For the text-containing cell, return its midpoint in [x, y] coordinate format. 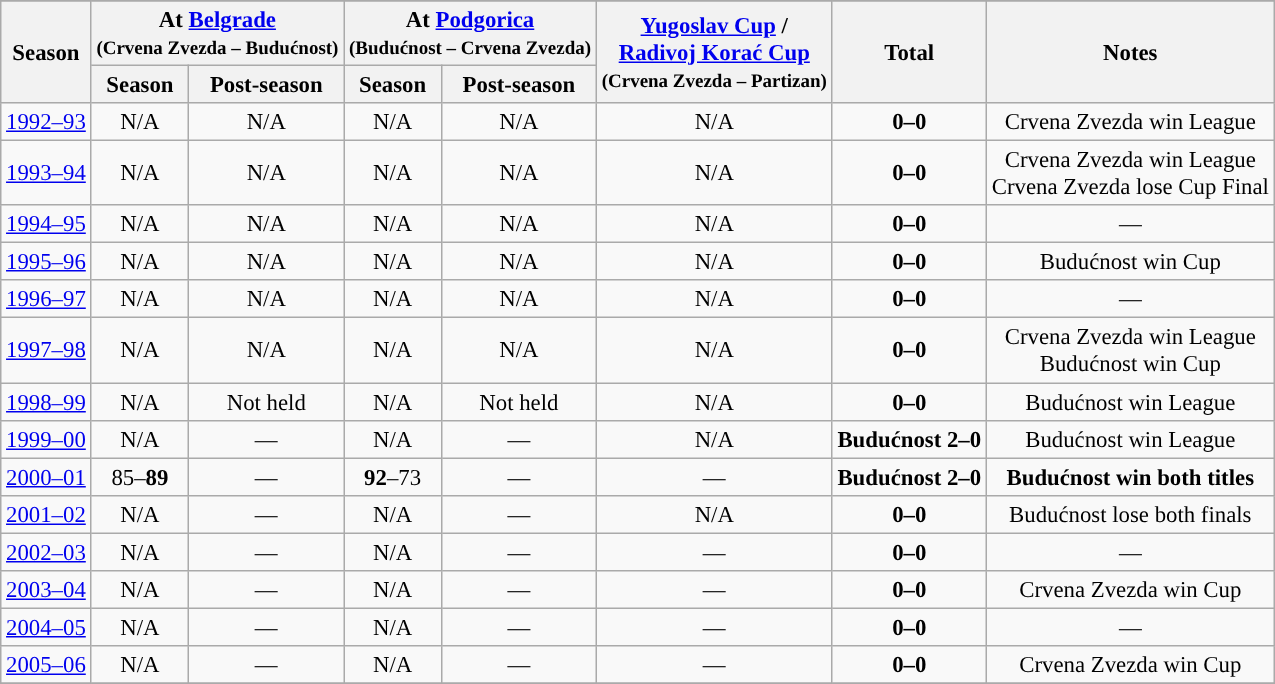
1996–97 [46, 299]
2002–03 [46, 552]
At Podgorica(Budućnost – Crvena Zvezda) [470, 34]
2004–05 [46, 627]
Crvena Zvezda win LeagueBudućnost win Cup [1130, 350]
2000–01 [46, 477]
2001–02 [46, 514]
At Belgrade(Crvena Zvezda – Budućnost) [218, 34]
1998–99 [46, 402]
Budućnost lose both finals [1130, 514]
Yugoslav Cup / Radivoj Korać Cup(Crvena Zvezda – Partizan) [714, 52]
Total [909, 52]
1992–93 [46, 122]
85–89 [140, 477]
Budućnost win Cup [1130, 262]
1993–94 [46, 174]
2003–04 [46, 590]
1997–98 [46, 350]
Crvena Zvezda win League [1130, 122]
2005–06 [46, 665]
1999–00 [46, 439]
92–73 [393, 477]
Budućnost win both titles [1130, 477]
1994–95 [46, 224]
Crvena Zvezda win LeagueCrvena Zvezda lose Cup Final [1130, 174]
1995–96 [46, 262]
Notes [1130, 52]
